From the cell containing the given text, extract its center point as [X, Y] coordinate. 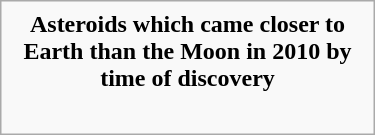
Asteroids which came closer to Earth than the Moon in 2010 by time of discovery [187, 51]
